Extract the (X, Y) coordinate from the center of the cell holding the provided text.  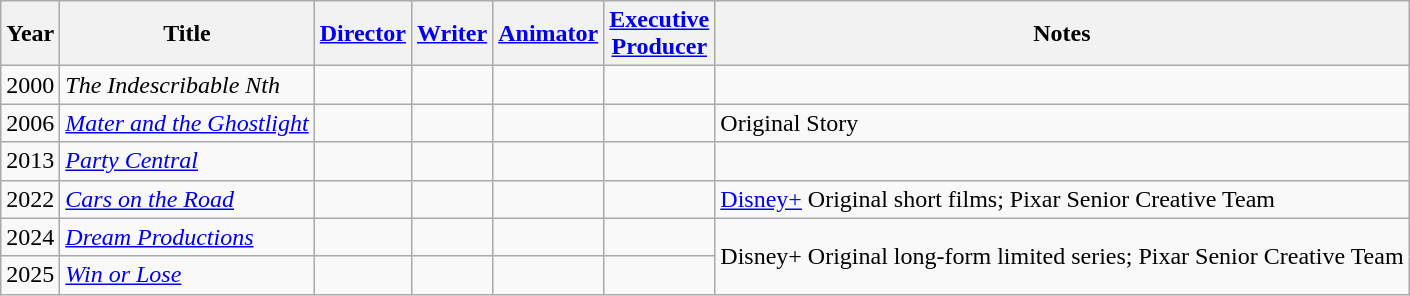
2025 (30, 275)
ExecutiveProducer (660, 34)
Notes (1062, 34)
Mater and the Ghostlight (187, 123)
2000 (30, 85)
2024 (30, 237)
The Indescribable Nth (187, 85)
2022 (30, 199)
Disney+ Original long-form limited series; Pixar Senior Creative Team (1062, 256)
Animator (548, 34)
Party Central (187, 161)
Cars on the Road (187, 199)
Disney+ Original short films; Pixar Senior Creative Team (1062, 199)
Writer (452, 34)
Year (30, 34)
Title (187, 34)
Dream Productions (187, 237)
Original Story (1062, 123)
Win or Lose (187, 275)
Director (362, 34)
2006 (30, 123)
2013 (30, 161)
